For the text-containing cell, return its midpoint in (x, y) coordinate format. 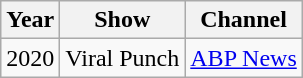
Year (30, 20)
2020 (30, 58)
Viral Punch (122, 58)
Show (122, 20)
ABP News (244, 58)
Channel (244, 20)
